Detect which cell encompasses the target text, then output its (X, Y) center coordinate. 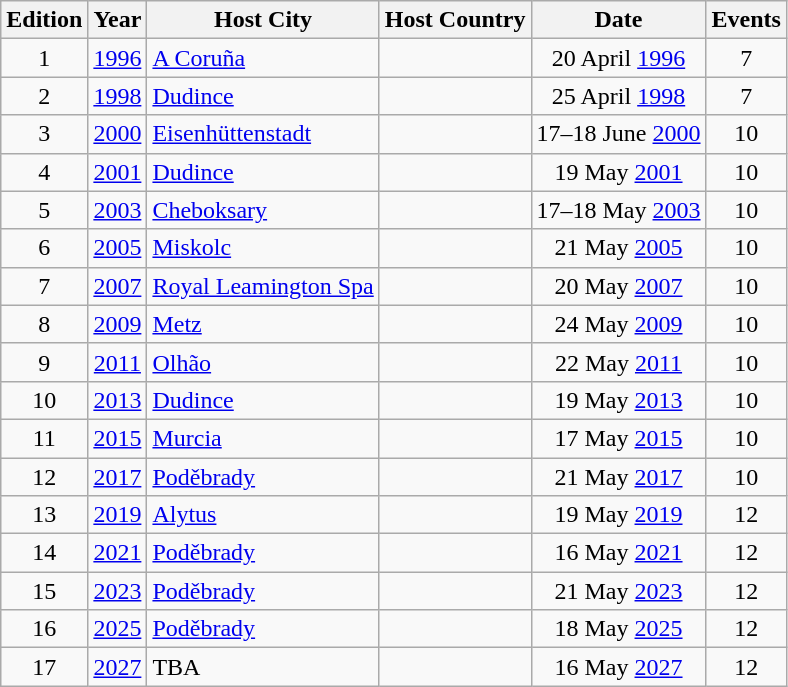
21 May 2005 (618, 248)
16 May 2021 (618, 553)
Miskolc (263, 248)
2011 (118, 362)
Date (618, 20)
2 (44, 96)
Eisenhüttenstadt (263, 134)
15 (44, 591)
20 April 1996 (618, 58)
1996 (118, 58)
18 May 2025 (618, 629)
11 (44, 438)
17–18 May 2003 (618, 210)
17–18 June 2000 (618, 134)
Metz (263, 324)
2027 (118, 667)
2003 (118, 210)
Royal Leamington Spa (263, 286)
2021 (118, 553)
8 (44, 324)
A Coruña (263, 58)
2017 (118, 477)
Cheboksary (263, 210)
1998 (118, 96)
17 May 2015 (618, 438)
Host City (263, 20)
2019 (118, 515)
16 (44, 629)
2007 (118, 286)
Host Country (455, 20)
TBA (263, 667)
6 (44, 248)
Murcia (263, 438)
2005 (118, 248)
2013 (118, 400)
19 May 2013 (618, 400)
2025 (118, 629)
Edition (44, 20)
24 May 2009 (618, 324)
21 May 2017 (618, 477)
25 April 1998 (618, 96)
13 (44, 515)
9 (44, 362)
Olhão (263, 362)
14 (44, 553)
19 May 2019 (618, 515)
Year (118, 20)
20 May 2007 (618, 286)
2009 (118, 324)
19 May 2001 (618, 172)
17 (44, 667)
21 May 2023 (618, 591)
Events (746, 20)
3 (44, 134)
Alytus (263, 515)
4 (44, 172)
22 May 2011 (618, 362)
1 (44, 58)
2015 (118, 438)
2000 (118, 134)
5 (44, 210)
2001 (118, 172)
2023 (118, 591)
16 May 2027 (618, 667)
